Determine the (x, y) coordinate at the center of the cell enclosing the given text.  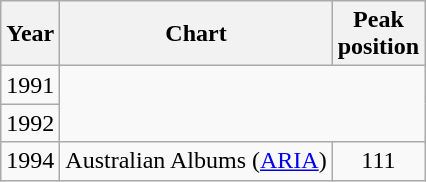
Chart (196, 34)
1992 (30, 123)
Australian Albums (ARIA) (196, 161)
111 (378, 161)
1991 (30, 85)
Peak position (378, 34)
Year (30, 34)
1994 (30, 161)
